Return (X, Y) of the center of cell containing provided text 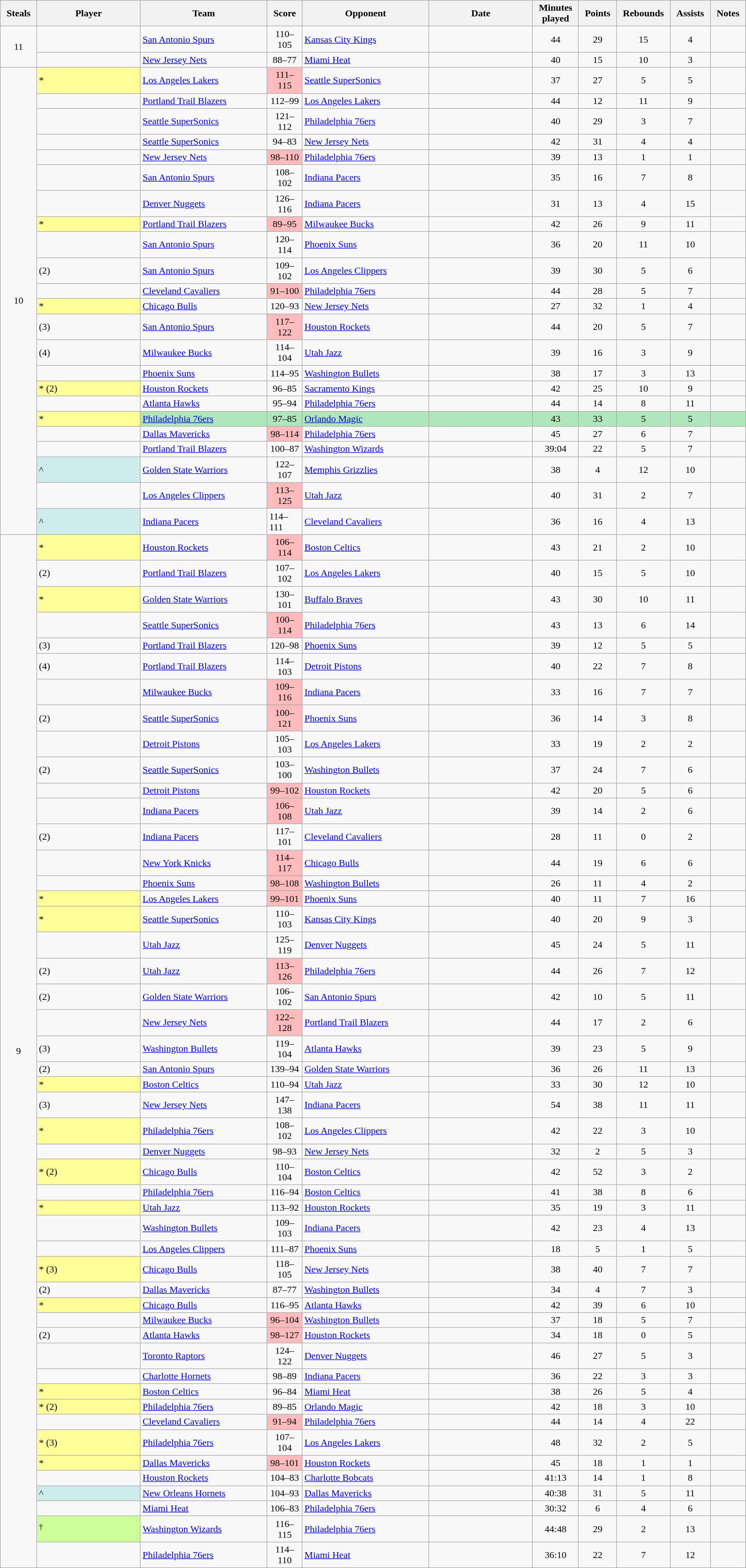
98–93 (285, 1151)
91–94 (285, 1422)
99–102 (285, 790)
121–112 (285, 121)
104–83 (285, 1478)
116–95 (285, 1305)
113–126 (285, 970)
110–105 (285, 39)
46 (556, 1356)
Points (598, 14)
41:13 (556, 1478)
Buffalo Braves (366, 599)
Toronto Raptors (204, 1356)
110–103 (285, 919)
Score (285, 14)
100–114 (285, 625)
88–77 (285, 60)
109–103 (285, 1228)
100–121 (285, 718)
98–101 (285, 1463)
113–125 (285, 496)
114–95 (285, 373)
21 (598, 547)
120–93 (285, 306)
30:32 (556, 1508)
Minutes played (556, 14)
130–101 (285, 599)
116–115 (285, 1529)
Charlotte Bobcats (366, 1478)
110–94 (285, 1084)
95–94 (285, 404)
117–101 (285, 837)
114–104 (285, 353)
52 (598, 1172)
96–85 (285, 388)
111–115 (285, 80)
98–110 (285, 157)
Date (481, 14)
Opponent (366, 14)
113–92 (285, 1207)
96–84 (285, 1392)
91–100 (285, 291)
54 (556, 1105)
119–104 (285, 1049)
97–85 (285, 419)
39:04 (556, 449)
44:48 (556, 1529)
36:10 (556, 1554)
† (88, 1529)
41 (556, 1192)
110–104 (285, 1172)
116–94 (285, 1192)
New Orleans Hornets (204, 1493)
98–114 (285, 434)
147–138 (285, 1105)
98–89 (285, 1376)
120–114 (285, 245)
112–99 (285, 101)
111–87 (285, 1249)
106–114 (285, 547)
103–100 (285, 770)
139–94 (285, 1069)
89–95 (285, 224)
106–102 (285, 997)
40:38 (556, 1493)
118–105 (285, 1269)
124–122 (285, 1356)
98–108 (285, 883)
114–103 (285, 666)
104–93 (285, 1493)
114–111 (285, 521)
Player (88, 14)
109–102 (285, 270)
Rebounds (643, 14)
48 (556, 1442)
Notes (728, 14)
122–107 (285, 469)
125–119 (285, 945)
Sacramento Kings (366, 388)
106–108 (285, 811)
Assists (690, 14)
Team (204, 14)
114–110 (285, 1554)
126–116 (285, 203)
87–77 (285, 1290)
Charlotte Hornets (204, 1376)
100–87 (285, 449)
99–101 (285, 898)
117–122 (285, 327)
Steals (18, 14)
114–117 (285, 863)
105–103 (285, 744)
109–116 (285, 692)
120–98 (285, 646)
107–102 (285, 573)
89–85 (285, 1407)
106–83 (285, 1508)
25 (598, 388)
98–127 (285, 1335)
94–83 (285, 142)
Memphis Grizzlies (366, 469)
New York Knicks (204, 863)
122–128 (285, 1023)
107–104 (285, 1442)
96–104 (285, 1320)
